Extract the [X, Y] coordinate from the center of the cell holding the provided text.  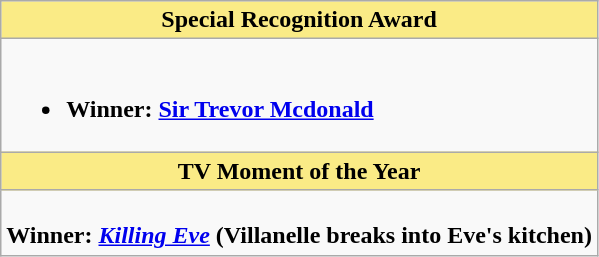
TV Moment of the Year [300, 171]
Winner: Sir Trevor Mcdonald [300, 96]
Special Recognition Award [300, 20]
Winner: Killing Eve (Villanelle breaks into Eve's kitchen) [300, 222]
